From the cell containing the given text, extract its center point as [X, Y] coordinate. 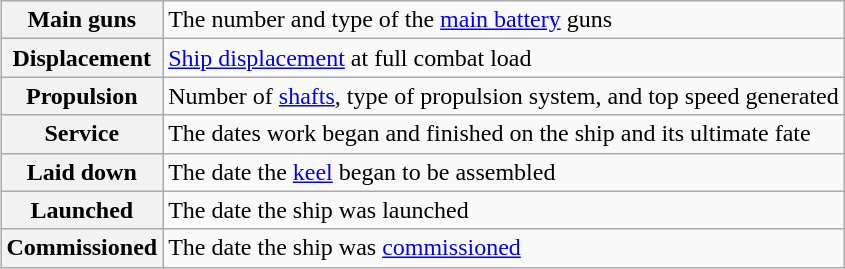
Propulsion [82, 96]
The date the ship was launched [504, 210]
Laid down [82, 172]
The number and type of the main battery guns [504, 20]
Ship displacement at full combat load [504, 58]
Commissioned [82, 248]
Main guns [82, 20]
Launched [82, 210]
The dates work began and finished on the ship and its ultimate fate [504, 134]
Displacement [82, 58]
The date the keel began to be assembled [504, 172]
Number of shafts, type of propulsion system, and top speed generated [504, 96]
Service [82, 134]
The date the ship was commissioned [504, 248]
